Identify which cell holds the provided text, then report its [x, y] central coordinate. 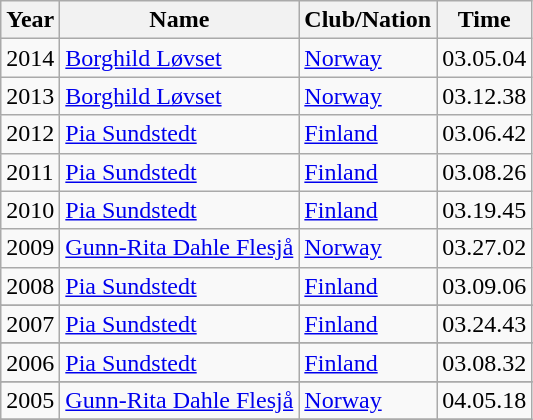
03.24.43 [484, 324]
Name [180, 20]
04.05.18 [484, 400]
Club/Nation [368, 20]
2013 [30, 96]
2010 [30, 210]
03.09.06 [484, 286]
03.08.26 [484, 172]
03.27.02 [484, 248]
03.19.45 [484, 210]
2005 [30, 400]
Time [484, 20]
03.05.04 [484, 58]
03.08.32 [484, 362]
03.06.42 [484, 134]
Year [30, 20]
2008 [30, 286]
03.12.38 [484, 96]
2009 [30, 248]
2007 [30, 324]
2006 [30, 362]
2012 [30, 134]
2014 [30, 58]
2011 [30, 172]
